Identify which cell holds the provided text, then report its (x, y) central coordinate. 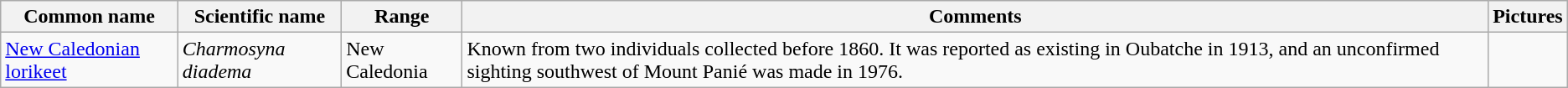
Pictures (1528, 17)
New Caledonia (402, 60)
Range (402, 17)
Common name (89, 17)
Scientific name (260, 17)
Comments (975, 17)
Charmosyna diadema (260, 60)
New Caledonian lorikeet (89, 60)
